Search for the cell housing the specified text and yield its (X, Y) center coordinate. 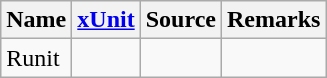
Source (180, 20)
Remarks (273, 20)
Runit (36, 58)
xUnit (106, 20)
Name (36, 20)
